Pinpoint the cell where the given text exists, returning its [X, Y] midpoint coordinate. 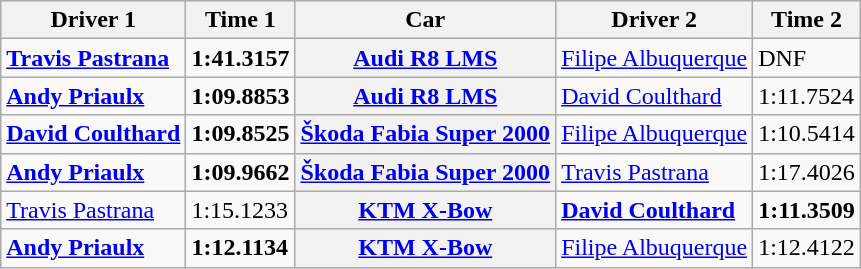
1:12.1134 [240, 248]
1:17.4026 [807, 172]
DNF [807, 58]
1:09.9662 [240, 172]
Time 1 [240, 20]
Driver 2 [654, 20]
Time 2 [807, 20]
1:12.4122 [807, 248]
1:10.5414 [807, 134]
Driver 1 [94, 20]
1:09.8853 [240, 96]
1:11.3509 [807, 210]
1:15.1233 [240, 210]
1:41.3157 [240, 58]
1:11.7524 [807, 96]
Car [426, 20]
1:09.8525 [240, 134]
